Detect which cell encompasses the target text, then output its (X, Y) center coordinate. 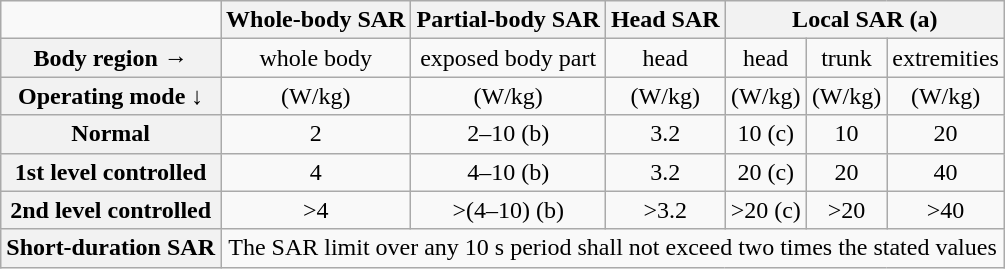
Operating mode ↓ (111, 96)
Normal (111, 134)
10 (846, 134)
10 (c) (766, 134)
40 (946, 172)
>(4–10) (b) (508, 210)
>20 (846, 210)
Short-duration SAR (111, 248)
>20 (c) (766, 210)
1st level controlled (111, 172)
Body region → (111, 58)
Head SAR (665, 20)
>40 (946, 210)
exposed body part (508, 58)
4–10 (b) (508, 172)
>4 (316, 210)
extremities (946, 58)
Local SAR (a) (864, 20)
20 (c) (766, 172)
The SAR limit over any 10 s period shall not exceed two times the stated values (613, 248)
Partial-body SAR (508, 20)
4 (316, 172)
2 (316, 134)
2–10 (b) (508, 134)
2nd level controlled (111, 210)
trunk (846, 58)
Whole-body SAR (316, 20)
>3.2 (665, 210)
whole body (316, 58)
